For the text-containing cell, return its midpoint in (X, Y) coordinate format. 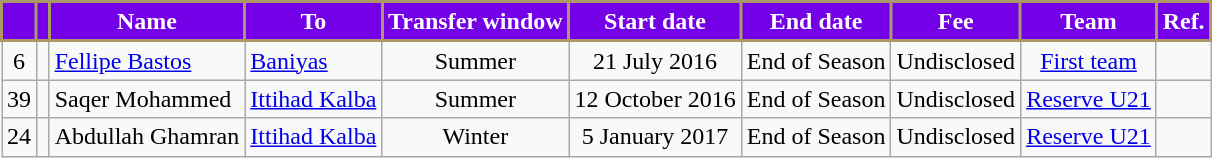
5 January 2017 (655, 137)
Team (1089, 22)
Fee (956, 22)
Transfer window (476, 22)
Abdullah Ghamran (147, 137)
12 October 2016 (655, 99)
24 (20, 137)
21 July 2016 (655, 60)
6 (20, 60)
First team (1089, 60)
End date (816, 22)
Saqer Mohammed (147, 99)
To (314, 22)
Fellipe Bastos (147, 60)
Baniyas (314, 60)
Ref. (1184, 22)
Name (147, 22)
Start date (655, 22)
39 (20, 99)
Winter (476, 137)
